Return (x, y) of the center of cell containing provided text 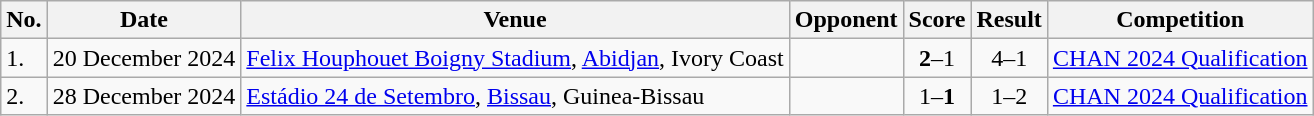
Competition (1180, 20)
20 December 2024 (144, 58)
Venue (515, 20)
1. (24, 58)
1–1 (937, 96)
2. (24, 96)
No. (24, 20)
Opponent (846, 20)
Score (937, 20)
Date (144, 20)
28 December 2024 (144, 96)
4–1 (1009, 58)
Estádio 24 de Setembro, Bissau, Guinea-Bissau (515, 96)
Result (1009, 20)
2–1 (937, 58)
1–2 (1009, 96)
Felix Houphouet Boigny Stadium, Abidjan, Ivory Coast (515, 58)
